From the cell containing the given text, extract its center point as (X, Y) coordinate. 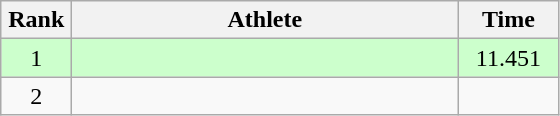
2 (36, 96)
Rank (36, 20)
Time (508, 20)
11.451 (508, 58)
1 (36, 58)
Athlete (265, 20)
